Find where the given text appears and provide that cell's center as (X, Y) coordinate. 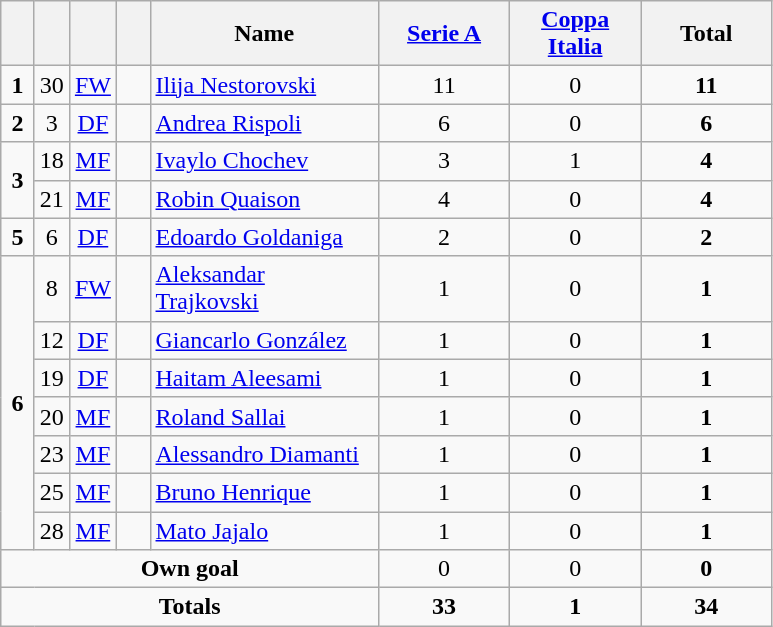
Alessandro Diamanti (264, 454)
23 (52, 454)
Mato Jajalo (264, 531)
12 (52, 340)
Totals (190, 607)
25 (52, 492)
Robin Quaison (264, 199)
19 (52, 378)
Andrea Rispoli (264, 123)
30 (52, 85)
Total (706, 34)
Edoardo Goldaniga (264, 237)
34 (706, 607)
Serie A (444, 34)
Name (264, 34)
Haitam Aleesami (264, 378)
33 (444, 607)
Roland Sallai (264, 416)
Own goal (190, 569)
21 (52, 199)
8 (52, 288)
Ivaylo Chochev (264, 161)
Giancarlo González (264, 340)
Bruno Henrique (264, 492)
20 (52, 416)
Coppa Italia (576, 34)
Aleksandar Trajkovski (264, 288)
18 (52, 161)
28 (52, 531)
Ilija Nestorovski (264, 85)
5 (18, 237)
